Return (x, y) of the center of cell containing provided text 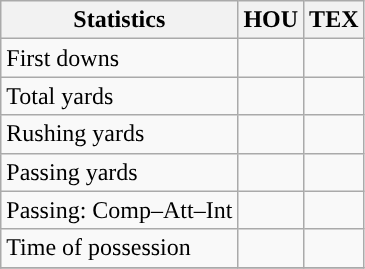
Passing yards (120, 172)
Statistics (120, 20)
Rushing yards (120, 134)
TEX (334, 20)
Passing: Comp–Att–Int (120, 210)
Total yards (120, 96)
Time of possession (120, 248)
HOU (271, 20)
First downs (120, 58)
